Scan for the cell matching the given text and deliver its [X, Y] coordinate at center. 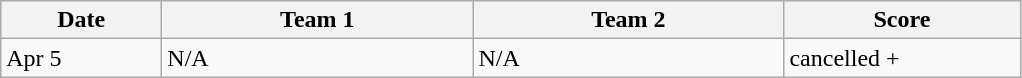
Date [82, 20]
Team 2 [628, 20]
Score [902, 20]
Team 1 [318, 20]
cancelled + [902, 58]
Apr 5 [82, 58]
